Output the (x, y) coordinate of the center of the cell containing the given text.  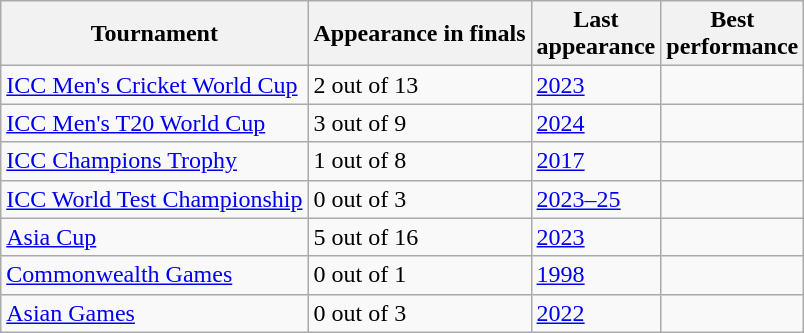
3 out of 9 (420, 123)
Commonwealth Games (154, 275)
5 out of 16 (420, 237)
2017 (596, 161)
Tournament (154, 34)
2024 (596, 123)
Asian Games (154, 313)
ICC Men's Cricket World Cup (154, 85)
1998 (596, 275)
ICC Men's T20 World Cup (154, 123)
1 out of 8 (420, 161)
0 out of 1 (420, 275)
2022 (596, 313)
Bestperformance (732, 34)
ICC World Test Championship (154, 199)
ICC Champions Trophy (154, 161)
Appearance in finals (420, 34)
2 out of 13 (420, 85)
Asia Cup (154, 237)
Lastappearance (596, 34)
2023–25 (596, 199)
